Identify which cell holds the provided text, then report its (x, y) central coordinate. 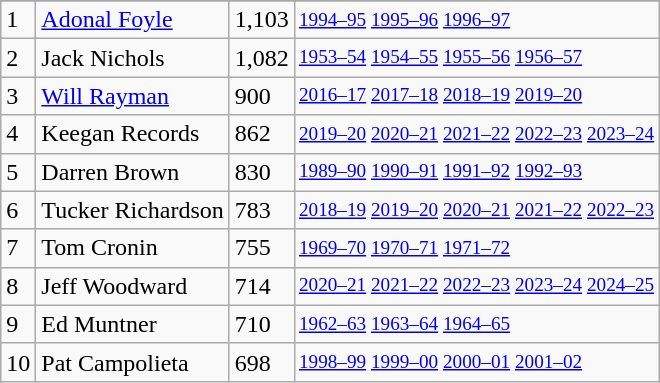
1994–95 1995–96 1996–97 (476, 20)
783 (262, 210)
900 (262, 96)
8 (18, 286)
10 (18, 362)
9 (18, 324)
Keegan Records (133, 134)
1,082 (262, 58)
830 (262, 172)
4 (18, 134)
714 (262, 286)
2018–19 2019–20 2020–21 2021–22 2022–23 (476, 210)
Adonal Foyle (133, 20)
1962–63 1963–64 1964–65 (476, 324)
1953–54 1954–55 1955–56 1956–57 (476, 58)
1989–90 1990–91 1991–92 1992–93 (476, 172)
1 (18, 20)
Will Rayman (133, 96)
2 (18, 58)
7 (18, 248)
755 (262, 248)
Tom Cronin (133, 248)
2016–17 2017–18 2018–19 2019–20 (476, 96)
2019–20 2020–21 2021–22 2022–23 2023–24 (476, 134)
Darren Brown (133, 172)
Jack Nichols (133, 58)
6 (18, 210)
1998–99 1999–00 2000–01 2001–02 (476, 362)
1,103 (262, 20)
698 (262, 362)
1969–70 1970–71 1971–72 (476, 248)
2020–21 2021–22 2022–23 2023–24 2024–25 (476, 286)
862 (262, 134)
Ed Muntner (133, 324)
Jeff Woodward (133, 286)
5 (18, 172)
Pat Campolieta (133, 362)
Tucker Richardson (133, 210)
710 (262, 324)
3 (18, 96)
